Pinpoint the cell where the given text exists, returning its (x, y) midpoint coordinate. 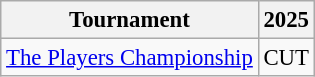
The Players Championship (130, 58)
CUT (286, 58)
Tournament (130, 20)
2025 (286, 20)
